Return the [x, y] coordinate for the center point of the cell that contains the specified text.  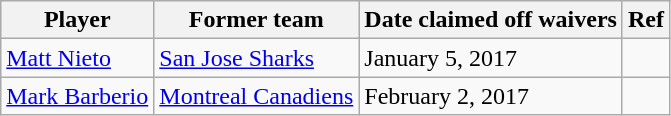
Former team [256, 20]
January 5, 2017 [491, 58]
San Jose Sharks [256, 58]
Mark Barberio [78, 96]
Player [78, 20]
Matt Nieto [78, 58]
February 2, 2017 [491, 96]
Montreal Canadiens [256, 96]
Date claimed off waivers [491, 20]
Ref [646, 20]
